Scan for the cell matching the given text and deliver its (x, y) coordinate at center. 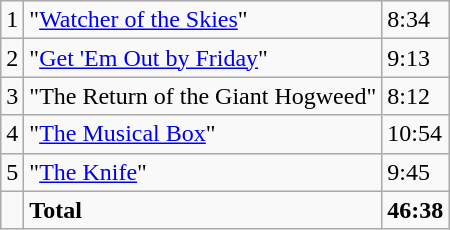
"Watcher of the Skies" (203, 20)
5 (12, 172)
10:54 (416, 134)
9:45 (416, 172)
"The Return of the Giant Hogweed" (203, 96)
8:12 (416, 96)
9:13 (416, 58)
"The Knife" (203, 172)
Total (203, 210)
"Get 'Em Out by Friday" (203, 58)
2 (12, 58)
1 (12, 20)
4 (12, 134)
"The Musical Box" (203, 134)
46:38 (416, 210)
8:34 (416, 20)
3 (12, 96)
